Return the (x, y) coordinate for the center point of the cell that contains the specified text.  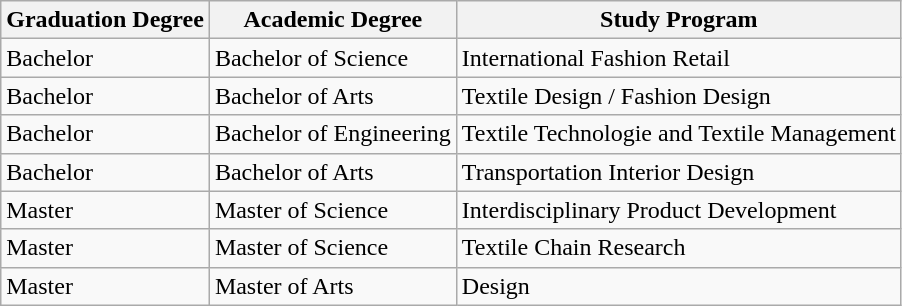
Textile Chain Research (678, 248)
Transportation Interior Design (678, 172)
Textile Technologie and Textile Management (678, 134)
Academic Degree (332, 20)
Graduation Degree (106, 20)
Study Program (678, 20)
International Fashion Retail (678, 58)
Textile Design / Fashion Design (678, 96)
Bachelor of Engineering (332, 134)
Master of Arts (332, 286)
Bachelor of Science (332, 58)
Interdisciplinary Product Development (678, 210)
Design (678, 286)
